Search for the cell housing the specified text and yield its [x, y] center coordinate. 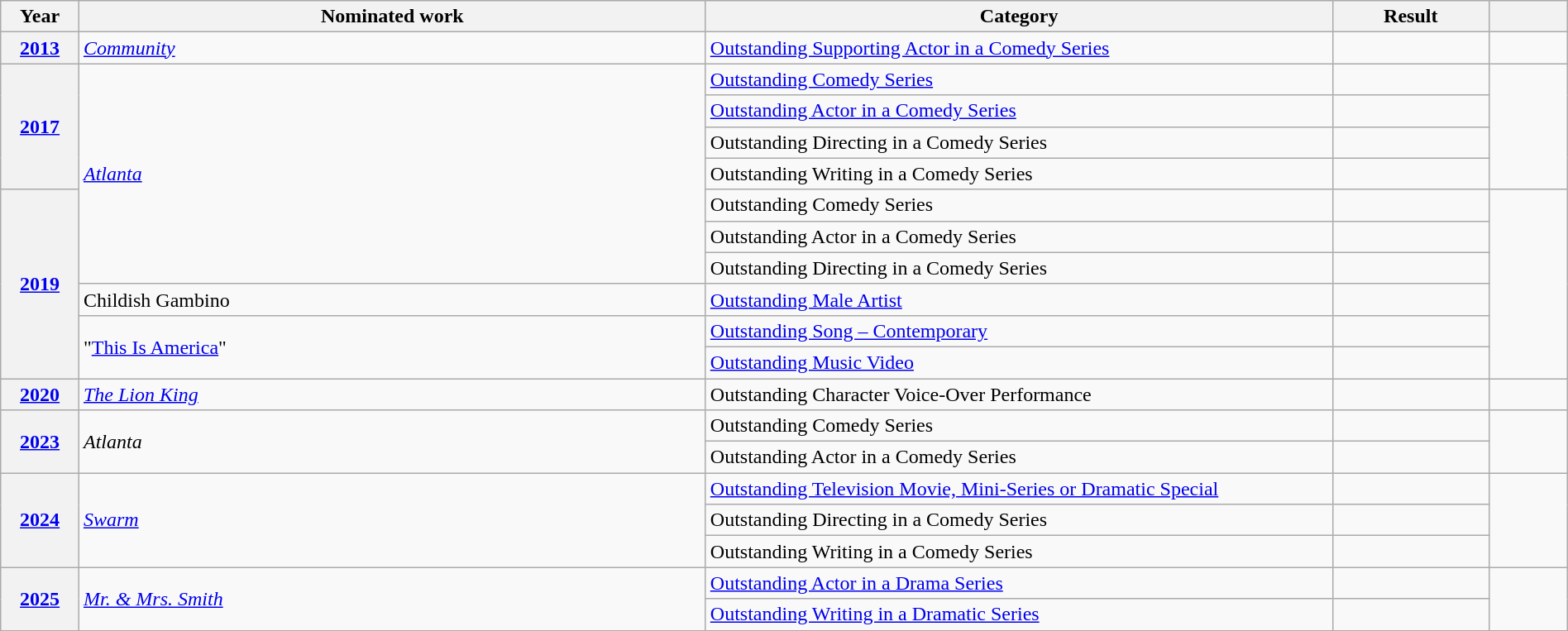
2025 [40, 599]
2013 [40, 48]
2019 [40, 284]
Result [1411, 17]
Outstanding Male Artist [1019, 299]
Community [392, 48]
Outstanding Actor in a Drama Series [1019, 583]
Category [1019, 17]
Outstanding Music Video [1019, 362]
Year [40, 17]
Outstanding Song – Contemporary [1019, 331]
"This Is America" [392, 347]
Outstanding Television Movie, Mini-Series or Dramatic Special [1019, 489]
Nominated work [392, 17]
2020 [40, 394]
2024 [40, 520]
2017 [40, 127]
Outstanding Character Voice-Over Performance [1019, 394]
Outstanding Supporting Actor in a Comedy Series [1019, 48]
Outstanding Writing in a Dramatic Series [1019, 614]
Mr. & Mrs. Smith [392, 599]
Swarm [392, 520]
Childish Gambino [392, 299]
The Lion King [392, 394]
2023 [40, 442]
